Output the [X, Y] coordinate of the center of the cell containing the given text.  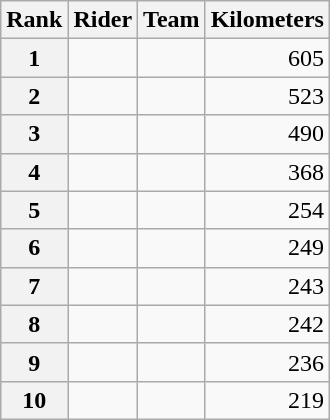
490 [267, 134]
Kilometers [267, 20]
249 [267, 248]
Team [172, 20]
Rider [103, 20]
243 [267, 286]
1 [34, 58]
8 [34, 324]
523 [267, 96]
Rank [34, 20]
6 [34, 248]
4 [34, 172]
5 [34, 210]
9 [34, 362]
10 [34, 400]
2 [34, 96]
236 [267, 362]
219 [267, 400]
3 [34, 134]
605 [267, 58]
7 [34, 286]
368 [267, 172]
242 [267, 324]
254 [267, 210]
